Find where the given text appears and provide that cell's center as (x, y) coordinate. 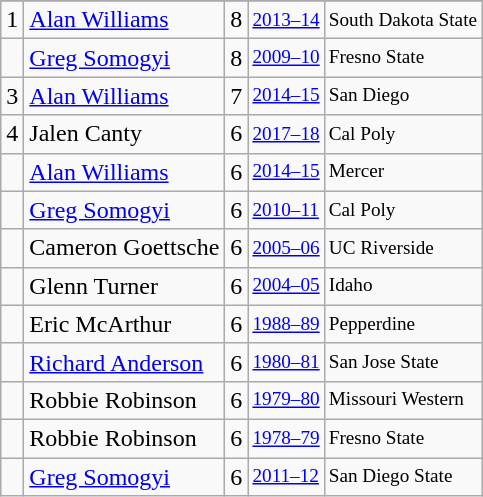
Cameron Goettsche (124, 248)
2010–11 (286, 210)
Richard Anderson (124, 362)
1988–89 (286, 324)
1978–79 (286, 438)
1980–81 (286, 362)
2004–05 (286, 286)
7 (236, 96)
Pepperdine (402, 324)
2011–12 (286, 477)
2005–06 (286, 248)
2013–14 (286, 20)
San Jose State (402, 362)
Mercer (402, 172)
3 (12, 96)
Missouri Western (402, 400)
Jalen Canty (124, 134)
San Diego (402, 96)
2017–18 (286, 134)
Idaho (402, 286)
San Diego State (402, 477)
UC Riverside (402, 248)
Eric McArthur (124, 324)
1979–80 (286, 400)
1 (12, 20)
2009–10 (286, 58)
Glenn Turner (124, 286)
South Dakota State (402, 20)
4 (12, 134)
